Identify which cell holds the provided text, then report its [X, Y] central coordinate. 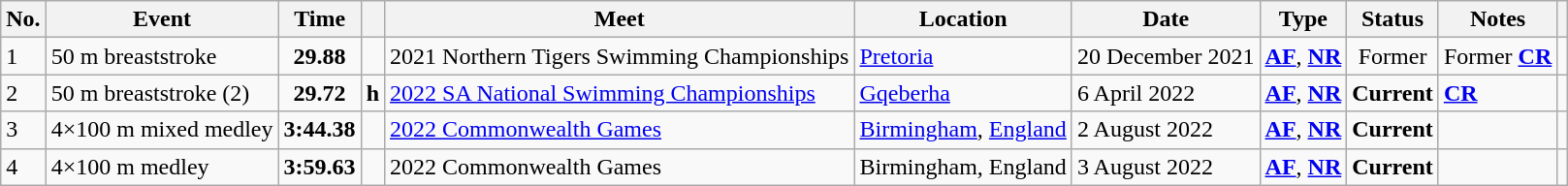
2022 SA National Swimming Championships [620, 93]
Type [1303, 19]
Date [1166, 19]
3 August 2022 [1166, 167]
2 [23, 93]
1 [23, 56]
3:59.63 [320, 167]
No. [23, 19]
6 April 2022 [1166, 93]
50 m breaststroke (2) [162, 93]
50 m breaststroke [162, 56]
Gqeberha [963, 93]
3 [23, 130]
Time [320, 19]
Notes [1497, 19]
Status [1392, 19]
3:44.38 [320, 130]
4 [23, 167]
Pretoria [963, 56]
20 December 2021 [1166, 56]
h [372, 93]
Former [1392, 56]
4×100 m mixed medley [162, 130]
Event [162, 19]
29.88 [320, 56]
2 August 2022 [1166, 130]
Former CR [1497, 56]
2021 Northern Tigers Swimming Championships [620, 56]
29.72 [320, 93]
Meet [620, 19]
4×100 m medley [162, 167]
CR [1497, 93]
Location [963, 19]
